Return (x, y) of the center of cell containing provided text 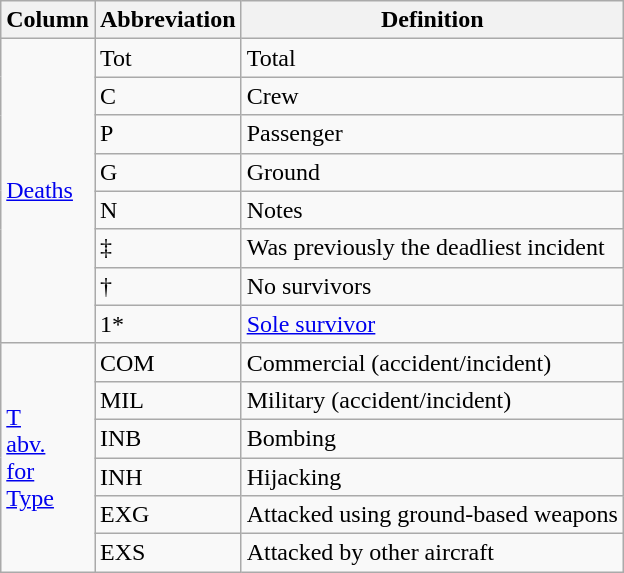
Passenger (432, 134)
Sole survivor (432, 324)
COM (168, 362)
Column (48, 20)
EXG (168, 515)
Notes (432, 210)
† (168, 286)
Abbreviation (168, 20)
MIL (168, 400)
No survivors (432, 286)
Ground (432, 172)
INB (168, 438)
INH (168, 477)
Tot (168, 58)
N (168, 210)
P (168, 134)
Total (432, 58)
Deaths (48, 191)
1* (168, 324)
‡ (168, 248)
Was previously the deadliest incident (432, 248)
Crew (432, 96)
Bombing (432, 438)
Attacked by other aircraft (432, 553)
Commercial (accident/incident) (432, 362)
C (168, 96)
Definition (432, 20)
Hijacking (432, 477)
Military (accident/incident) (432, 400)
EXS (168, 553)
Attacked using ground-based weapons (432, 515)
G (168, 172)
Tabv.forType (48, 457)
